Locate the cell with the specified text and output its (x, y) center coordinate. 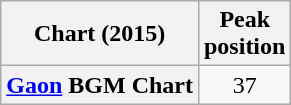
Chart (2015) (100, 34)
Peakposition (244, 34)
Gaon BGM Chart (100, 85)
37 (244, 85)
